Scan for the cell matching the given text and deliver its (x, y) coordinate at center. 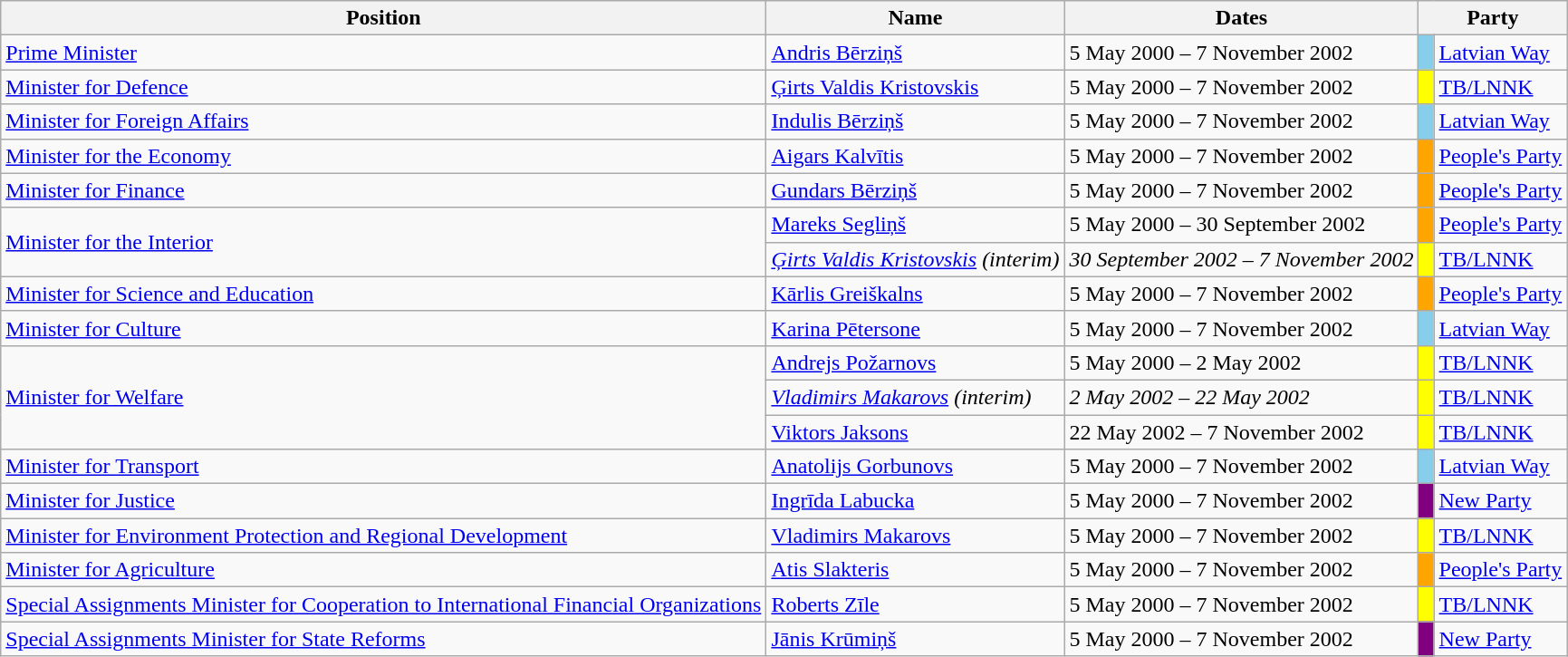
Anatolijs Gorbunovs (915, 467)
Minister for the Interior (384, 242)
Party (1493, 18)
Name (915, 18)
Minister for Welfare (384, 397)
Vladimirs Makarovs (915, 536)
Position (384, 18)
Roberts Zīle (915, 604)
Minister for the Economy (384, 156)
Minister for Transport (384, 467)
Minister for Culture (384, 328)
Special Assignments Minister for Cooperation to International Financial Organizations (384, 604)
Minister for Foreign Affairs (384, 121)
Minister for Science and Education (384, 294)
Minister for Finance (384, 190)
Kārlis Greiškalns (915, 294)
Prime Minister (384, 53)
Andris Bērziņš (915, 53)
Minister for Defence (384, 87)
Atis Slakteris (915, 570)
Andrejs Požarnovs (915, 362)
Indulis Bērziņš (915, 121)
Minister for Environment Protection and Regional Development (384, 536)
Dates (1241, 18)
Karina Pētersone (915, 328)
2 May 2002 – 22 May 2002 (1241, 397)
5 May 2000 – 2 May 2002 (1241, 362)
Vladimirs Makarovs (interim) (915, 397)
Ģirts Valdis Kristovskis (interim) (915, 259)
22 May 2002 – 7 November 2002 (1241, 432)
Minister for Justice (384, 501)
Special Assignments Minister for State Reforms (384, 639)
30 September 2002 – 7 November 2002 (1241, 259)
Minister for Agriculture (384, 570)
Gundars Bērziņš (915, 190)
Jānis Krūmiņš (915, 639)
5 May 2000 – 30 September 2002 (1241, 225)
Ģirts Valdis Kristovskis (915, 87)
Mareks Segliņš (915, 225)
Ingrīda Labucka (915, 501)
Viktors Jaksons (915, 432)
Aigars Kalvītis (915, 156)
